Pinpoint the cell where the given text exists, returning its [X, Y] midpoint coordinate. 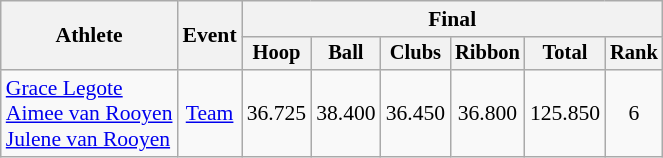
Clubs [416, 54]
Total [565, 54]
36.450 [416, 114]
Athlete [90, 36]
Ball [346, 54]
6 [634, 114]
Ribbon [488, 54]
Final [452, 19]
Hoop [276, 54]
125.850 [565, 114]
38.400 [346, 114]
Event [210, 36]
Team [210, 114]
Rank [634, 54]
36.725 [276, 114]
Grace LegoteAimee van RooyenJulene van Rooyen [90, 114]
36.800 [488, 114]
